Identify which cell holds the provided text, then report its [X, Y] central coordinate. 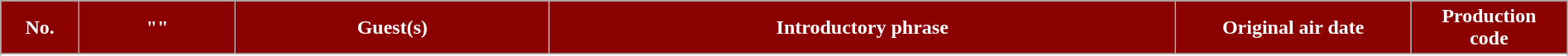
Guest(s) [392, 28]
"" [157, 28]
Introductory phrase [863, 28]
Original air date [1293, 28]
No. [40, 28]
Production code [1489, 28]
